Locate the cell with the specified text and output its (X, Y) center coordinate. 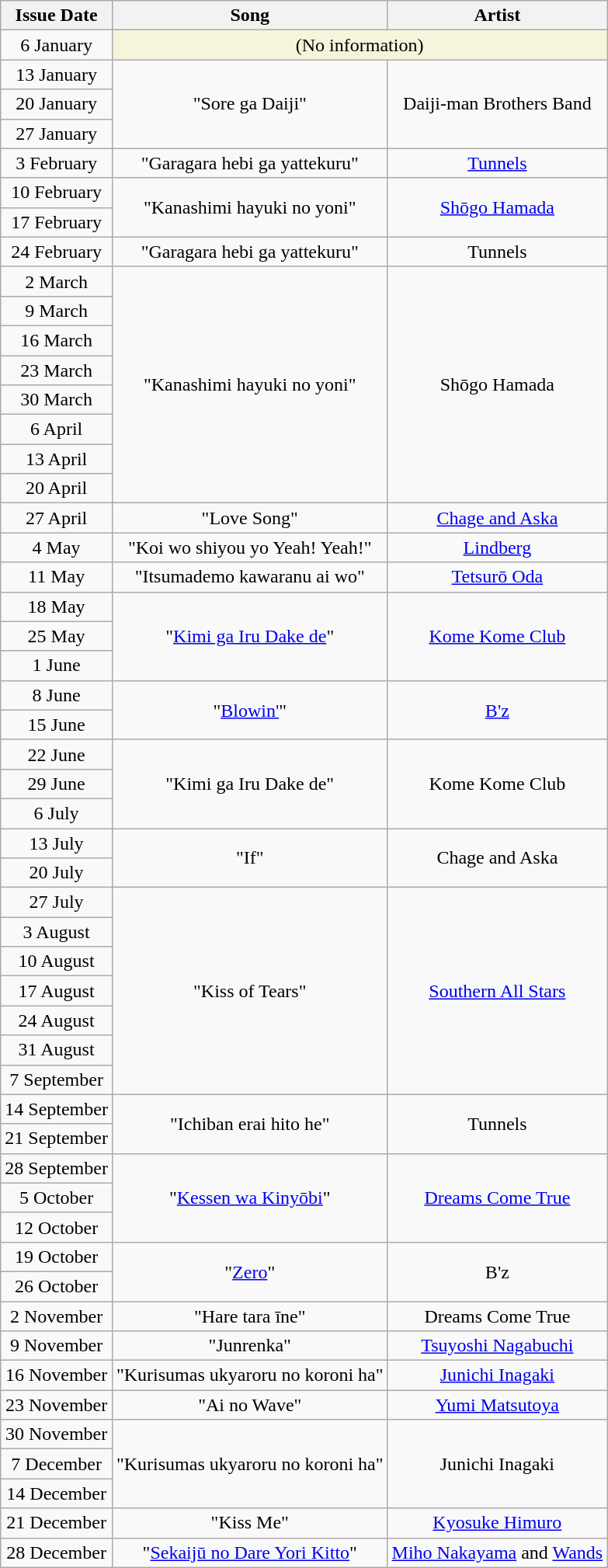
26 October (57, 1286)
24 August (57, 1020)
30 March (57, 400)
"Sekaijū no Dare Yori Kitto" (250, 1552)
9 November (57, 1346)
Yumi Matsutoya (497, 1405)
20 January (57, 104)
"Kiss Me" (250, 1523)
Issue Date (57, 16)
31 August (57, 1050)
9 March (57, 311)
16 November (57, 1375)
6 April (57, 429)
8 June (57, 695)
"Hare tara īne" (250, 1316)
Tetsurō Oda (497, 577)
12 October (57, 1227)
Kyosuke Himuro (497, 1523)
6 July (57, 813)
29 June (57, 784)
14 September (57, 1109)
13 April (57, 459)
24 February (57, 252)
"Sore ga Daiji" (250, 104)
Daiji-man Brothers Band (497, 104)
17 August (57, 991)
30 November (57, 1434)
28 December (57, 1552)
25 May (57, 636)
(No information) (359, 45)
"Itsumademo kawaranu ai wo" (250, 577)
"Junrenka" (250, 1346)
"Blowin'" (250, 710)
18 May (57, 607)
27 July (57, 902)
16 March (57, 340)
3 August (57, 932)
2 March (57, 281)
1 June (57, 666)
Southern All Stars (497, 991)
15 June (57, 725)
"Ichiban erai hito he" (250, 1124)
13 January (57, 75)
27 April (57, 518)
23 November (57, 1405)
20 April (57, 488)
Tsuyoshi Nagabuchi (497, 1346)
22 June (57, 754)
2 November (57, 1316)
13 July (57, 843)
5 October (57, 1198)
10 February (57, 193)
3 February (57, 163)
"Kessen wa Kinyōbi" (250, 1198)
Artist (497, 16)
23 March (57, 370)
19 October (57, 1257)
10 August (57, 961)
21 December (57, 1523)
Miho Nakayama and Wands (497, 1552)
4 May (57, 548)
"Love Song" (250, 518)
Lindberg (497, 548)
Song (250, 16)
6 January (57, 45)
27 January (57, 134)
7 September (57, 1080)
11 May (57, 577)
7 December (57, 1464)
28 September (57, 1168)
"Kiss of Tears" (250, 991)
"Ai no Wave" (250, 1405)
20 July (57, 873)
"If" (250, 857)
17 February (57, 222)
"Koi wo shiyou yo Yeah! Yeah!" (250, 548)
"Zero" (250, 1271)
21 September (57, 1139)
14 December (57, 1493)
